Find where the given text appears and provide that cell's center as (X, Y) coordinate. 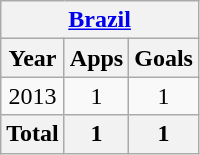
Brazil (100, 20)
Goals (164, 58)
Year (33, 58)
2013 (33, 96)
Total (33, 134)
Apps (96, 58)
